Capture the cell that displays the provided text and extract its (x, y) central coordinate. 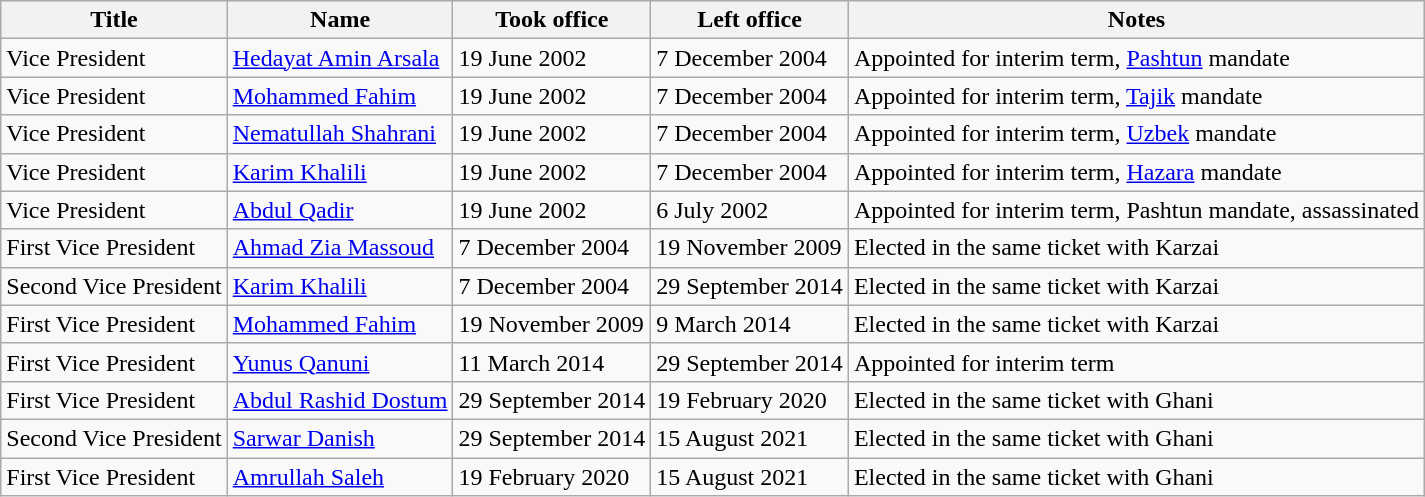
Hedayat Amin Arsala (340, 58)
Amrullah Saleh (340, 477)
Took office (552, 20)
Appointed for interim term, Tajik mandate (1136, 96)
Sarwar Danish (340, 438)
Appointed for interim term (1136, 362)
Title (114, 20)
Appointed for interim term, Pashtun mandate, assassinated (1136, 210)
Appointed for interim term, Uzbek mandate (1136, 134)
6 July 2002 (750, 210)
9 March 2014 (750, 324)
Nematullah Shahrani (340, 134)
Appointed for interim term, Hazara mandate (1136, 172)
Appointed for interim term, Pashtun mandate (1136, 58)
Yunus Qanuni (340, 362)
Left office (750, 20)
Notes (1136, 20)
Ahmad Zia Massoud (340, 248)
11 March 2014 (552, 362)
Abdul Qadir (340, 210)
Abdul Rashid Dostum (340, 400)
Name (340, 20)
